Search for the cell housing the specified text and yield its (x, y) center coordinate. 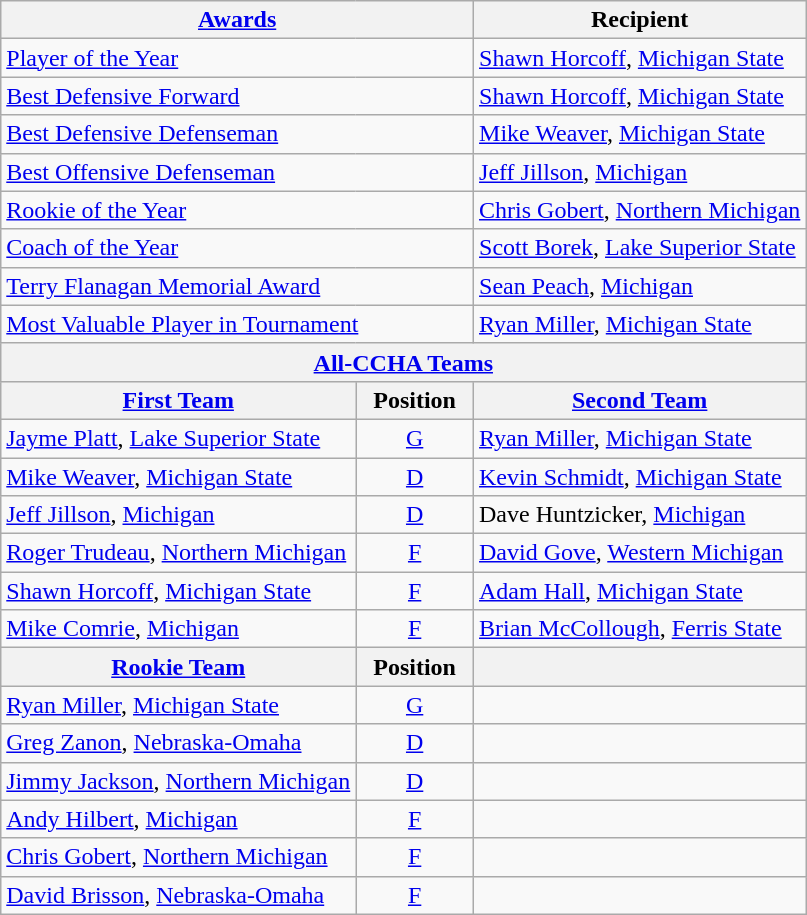
Coach of the Year (238, 248)
Rookie Team (178, 667)
David Brisson, Nebraska-Omaha (178, 895)
Dave Huntzicker, Michigan (640, 515)
Most Valuable Player in Tournament (238, 324)
Terry Flanagan Memorial Award (238, 286)
Rookie of the Year (238, 210)
David Gove, Western Michigan (640, 553)
Adam Hall, Michigan State (640, 591)
Kevin Schmidt, Michigan State (640, 477)
Andy Hilbert, Michigan (178, 819)
Sean Peach, Michigan (640, 286)
Player of the Year (238, 58)
Second Team (640, 400)
Awards (238, 20)
Jimmy Jackson, Northern Michigan (178, 781)
Recipient (640, 20)
Best Defensive Forward (238, 96)
Scott Borek, Lake Superior State (640, 248)
Greg Zanon, Nebraska-Omaha (178, 743)
Roger Trudeau, Northern Michigan (178, 553)
Jayme Platt, Lake Superior State (178, 438)
Best Defensive Defenseman (238, 134)
Best Offensive Defenseman (238, 172)
Mike Comrie, Michigan (178, 629)
First Team (178, 400)
All-CCHA Teams (404, 362)
Brian McCollough, Ferris State (640, 629)
